Return [X, Y] of the center of cell containing provided text 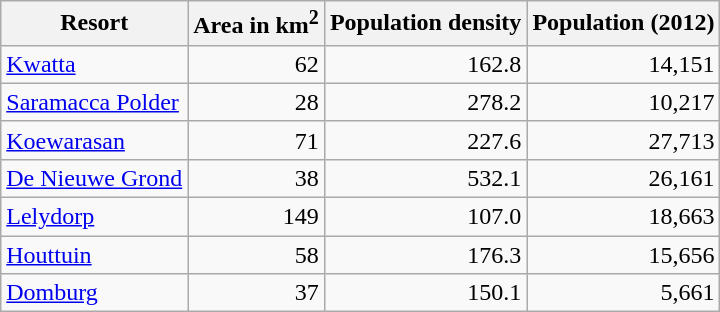
14,151 [624, 64]
Resort [94, 24]
150.1 [425, 293]
58 [256, 255]
De Nieuwe Grond [94, 178]
Kwatta [94, 64]
Area in km2 [256, 24]
Lelydorp [94, 217]
532.1 [425, 178]
26,161 [624, 178]
278.2 [425, 102]
5,661 [624, 293]
62 [256, 64]
162.8 [425, 64]
38 [256, 178]
37 [256, 293]
Domburg [94, 293]
15,656 [624, 255]
71 [256, 140]
28 [256, 102]
Houttuin [94, 255]
107.0 [425, 217]
18,663 [624, 217]
Koewarasan [94, 140]
Saramacca Polder [94, 102]
176.3 [425, 255]
27,713 [624, 140]
227.6 [425, 140]
149 [256, 217]
Population density [425, 24]
Population (2012) [624, 24]
10,217 [624, 102]
